Scan for the cell matching the given text and deliver its (X, Y) coordinate at center. 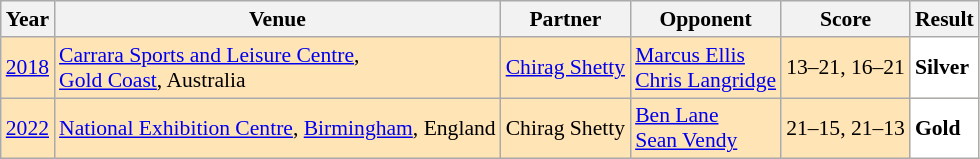
Silver (944, 68)
2018 (28, 68)
Opponent (706, 19)
Year (28, 19)
Carrara Sports and Leisure Centre,Gold Coast, Australia (278, 68)
National Exhibition Centre, Birmingham, England (278, 128)
Venue (278, 19)
13–21, 16–21 (846, 68)
Score (846, 19)
21–15, 21–13 (846, 128)
Marcus Ellis Chris Langridge (706, 68)
2022 (28, 128)
Gold (944, 128)
Ben Lane Sean Vendy (706, 128)
Partner (566, 19)
Result (944, 19)
